Search for the cell housing the specified text and yield its (X, Y) center coordinate. 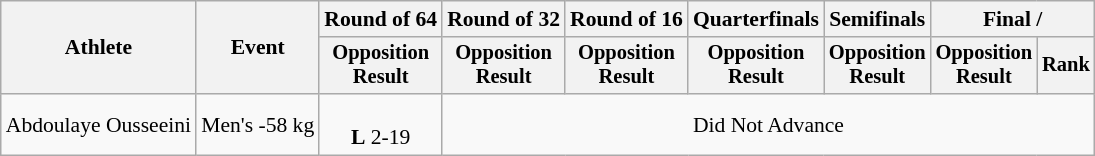
Final / (1013, 19)
Rank (1066, 66)
Abdoulaye Ousseeini (98, 124)
Athlete (98, 48)
Did Not Advance (768, 124)
Round of 32 (504, 19)
L 2-19 (380, 124)
Event (258, 48)
Semifinals (878, 19)
Round of 16 (626, 19)
Men's -58 kg (258, 124)
Quarterfinals (756, 19)
Round of 64 (380, 19)
